Scan for the cell matching the given text and deliver its (x, y) coordinate at center. 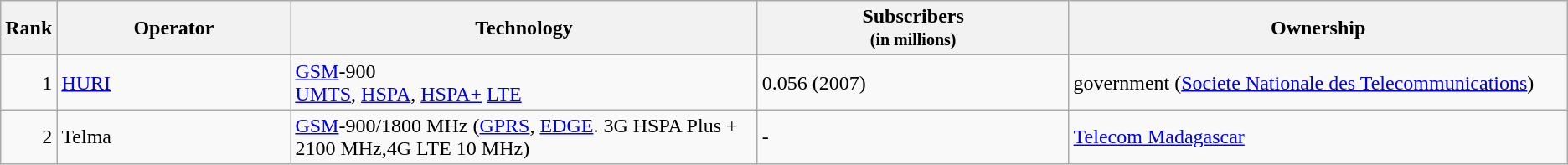
Ownership (1318, 28)
Telecom Madagascar (1318, 137)
GSM-900UMTS, HSPA, HSPA+ LTE (524, 82)
GSM-900/1800 MHz (GPRS, EDGE. 3G HSPA Plus + 2100 MHz,4G LTE 10 MHz) (524, 137)
Rank (28, 28)
1 (28, 82)
Technology (524, 28)
HURI (174, 82)
- (913, 137)
2 (28, 137)
government (Societe Nationale des Telecommunications) (1318, 82)
Telma (174, 137)
0.056 (2007) (913, 82)
Operator (174, 28)
Subscribers(in millions) (913, 28)
